Detect which cell encompasses the target text, then output its [X, Y] center coordinate. 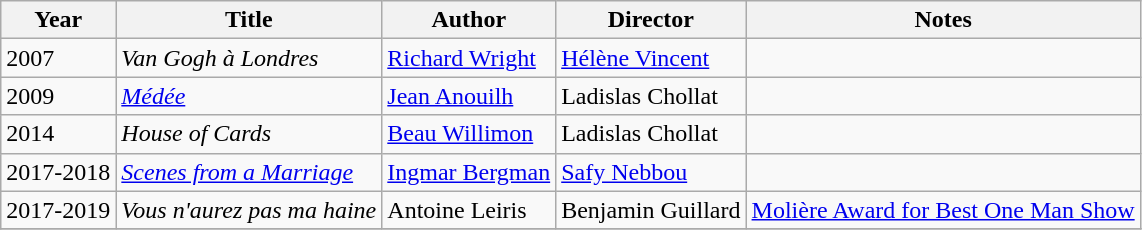
Title [249, 20]
Jean Anouilh [469, 96]
Richard Wright [469, 58]
Molière Award for Best One Man Show [943, 210]
Antoine Leiris [469, 210]
Benjamin Guillard [651, 210]
2017-2019 [58, 210]
2014 [58, 134]
Year [58, 20]
Ingmar Bergman [469, 172]
Author [469, 20]
Notes [943, 20]
Beau Willimon [469, 134]
Médée [249, 96]
Safy Nebbou [651, 172]
Director [651, 20]
2007 [58, 58]
House of Cards [249, 134]
Hélène Vincent [651, 58]
2009 [58, 96]
2017-2018 [58, 172]
Van Gogh à Londres [249, 58]
Scenes from a Marriage [249, 172]
Vous n'aurez pas ma haine [249, 210]
